Provide the [X, Y] coordinate of the cell's center where the given text is located.  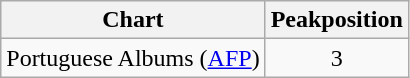
Chart [133, 20]
3 [336, 58]
Portuguese Albums (AFP) [133, 58]
Peakposition [336, 20]
